Find where the given text appears and provide that cell's center as [x, y] coordinate. 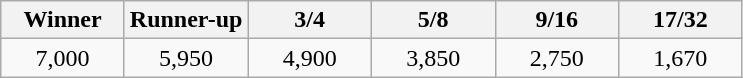
3/4 [310, 20]
Winner [63, 20]
4,900 [310, 58]
3,850 [433, 58]
7,000 [63, 58]
1,670 [681, 58]
Runner-up [186, 20]
17/32 [681, 20]
5,950 [186, 58]
5/8 [433, 20]
2,750 [557, 58]
9/16 [557, 20]
